Detect which cell encompasses the target text, then output its (x, y) center coordinate. 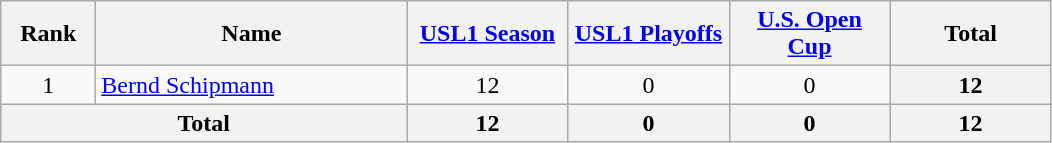
USL1 Playoffs (648, 34)
Rank (48, 34)
Name (252, 34)
U.S. Open Cup (810, 34)
Bernd Schipmann (252, 85)
1 (48, 85)
USL1 Season (488, 34)
